Pinpoint the cell where the given text exists, returning its [x, y] midpoint coordinate. 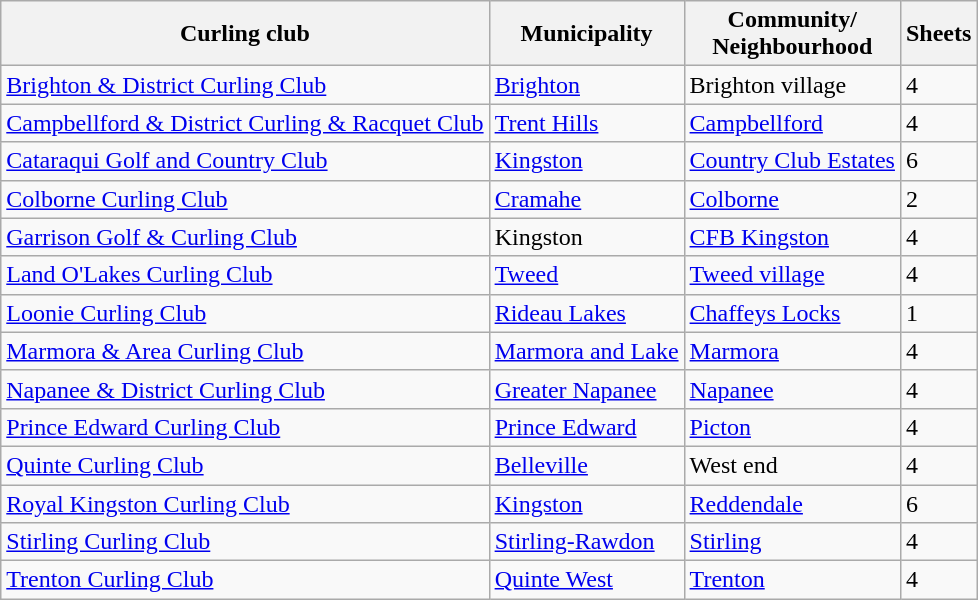
Reddendale [792, 503]
Loonie Curling Club [245, 313]
Quinte Curling Club [245, 465]
Brighton village [792, 85]
Stirling [792, 542]
Brighton [586, 85]
West end [792, 465]
Tweed [586, 275]
Trenton [792, 580]
Curling club [245, 34]
Greater Napanee [586, 389]
CFB Kingston [792, 237]
Cataraqui Golf and Country Club [245, 161]
Marmora [792, 351]
Napanee & District Curling Club [245, 389]
Trenton Curling Club [245, 580]
Napanee [792, 389]
Chaffeys Locks [792, 313]
Prince Edward [586, 427]
Country Club Estates [792, 161]
Royal Kingston Curling Club [245, 503]
Campbellford & District Curling & Racquet Club [245, 123]
Municipality [586, 34]
Trent Hills [586, 123]
2 [938, 199]
Stirling-Rawdon [586, 542]
Prince Edward Curling Club [245, 427]
Cramahe [586, 199]
Tweed village [792, 275]
Belleville [586, 465]
Marmora & Area Curling Club [245, 351]
Colborne Curling Club [245, 199]
Brighton & District Curling Club [245, 85]
1 [938, 313]
Colborne [792, 199]
Land O'Lakes Curling Club [245, 275]
Campbellford [792, 123]
Stirling Curling Club [245, 542]
Community/Neighbourhood [792, 34]
Sheets [938, 34]
Quinte West [586, 580]
Picton [792, 427]
Garrison Golf & Curling Club [245, 237]
Rideau Lakes [586, 313]
Marmora and Lake [586, 351]
